Locate the cell with the specified text and output its [x, y] center coordinate. 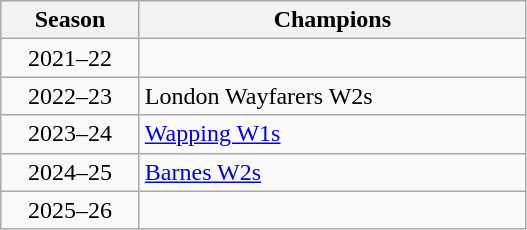
2021–22 [70, 58]
2024–25 [70, 172]
Wapping W1s [332, 134]
2023–24 [70, 134]
2022–23 [70, 96]
London Wayfarers W2s [332, 96]
2025–26 [70, 210]
Barnes W2s [332, 172]
Season [70, 20]
Champions [332, 20]
